Return the [X, Y] coordinate for the center point of the cell that contains the specified text.  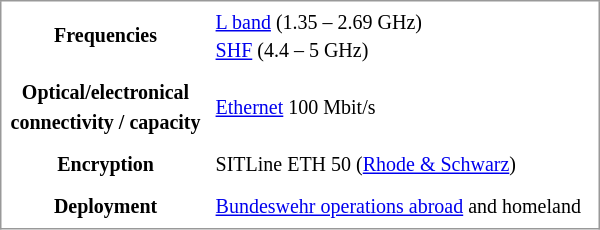
SITLine ETH 50 (Rhode & Schwarz) [405, 166]
Frequencies [106, 37]
Ethernet 100 Mbit/s [405, 109]
Bundeswehr operations abroad and homeland [405, 208]
Deployment [106, 208]
Optical/electronicalconnectivity / capacity [106, 109]
Encryption [106, 166]
L band (1.35 – 2.69 GHz)SHF (4.4 – 5 GHz) [405, 37]
